Find where the given text appears and provide that cell's center as [X, Y] coordinate. 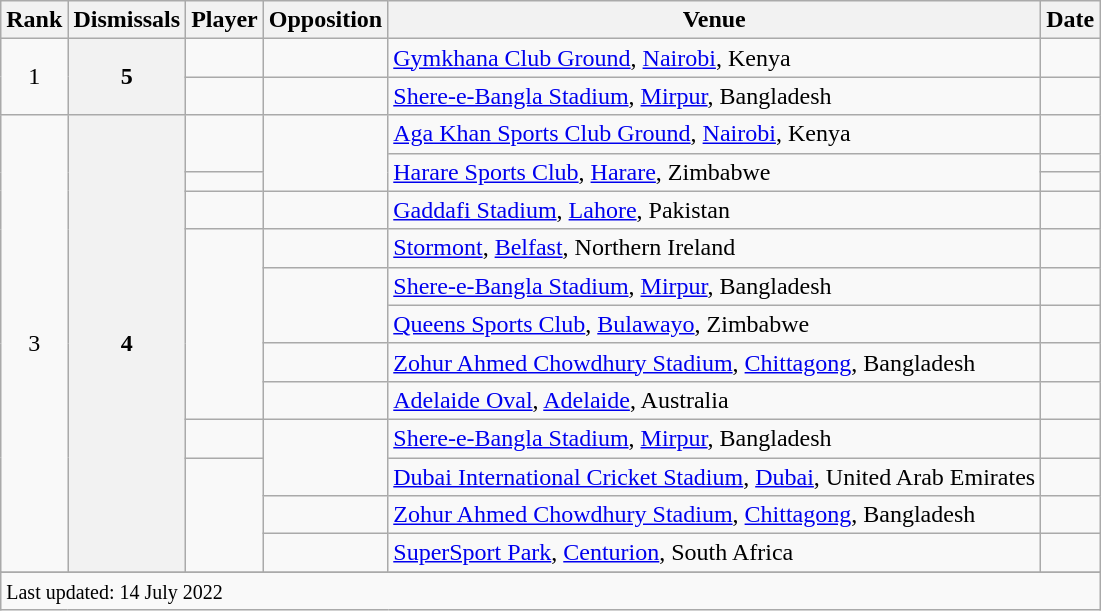
Dubai International Cricket Stadium, Dubai, United Arab Emirates [714, 477]
4 [127, 344]
Opposition [325, 20]
Last updated: 14 July 2022 [550, 591]
Dismissals [127, 20]
SuperSport Park, Centurion, South Africa [714, 553]
Queens Sports Club, Bulawayo, Zimbabwe [714, 324]
Rank [34, 20]
Adelaide Oval, Adelaide, Australia [714, 400]
5 [127, 77]
Aga Khan Sports Club Ground, Nairobi, Kenya [714, 134]
Harare Sports Club, Harare, Zimbabwe [714, 172]
Stormont, Belfast, Northern Ireland [714, 248]
Player [225, 20]
3 [34, 344]
1 [34, 77]
Gaddafi Stadium, Lahore, Pakistan [714, 210]
Date [1070, 20]
Venue [714, 20]
Gymkhana Club Ground, Nairobi, Kenya [714, 58]
